Locate the cell with the specified text and output its [X, Y] center coordinate. 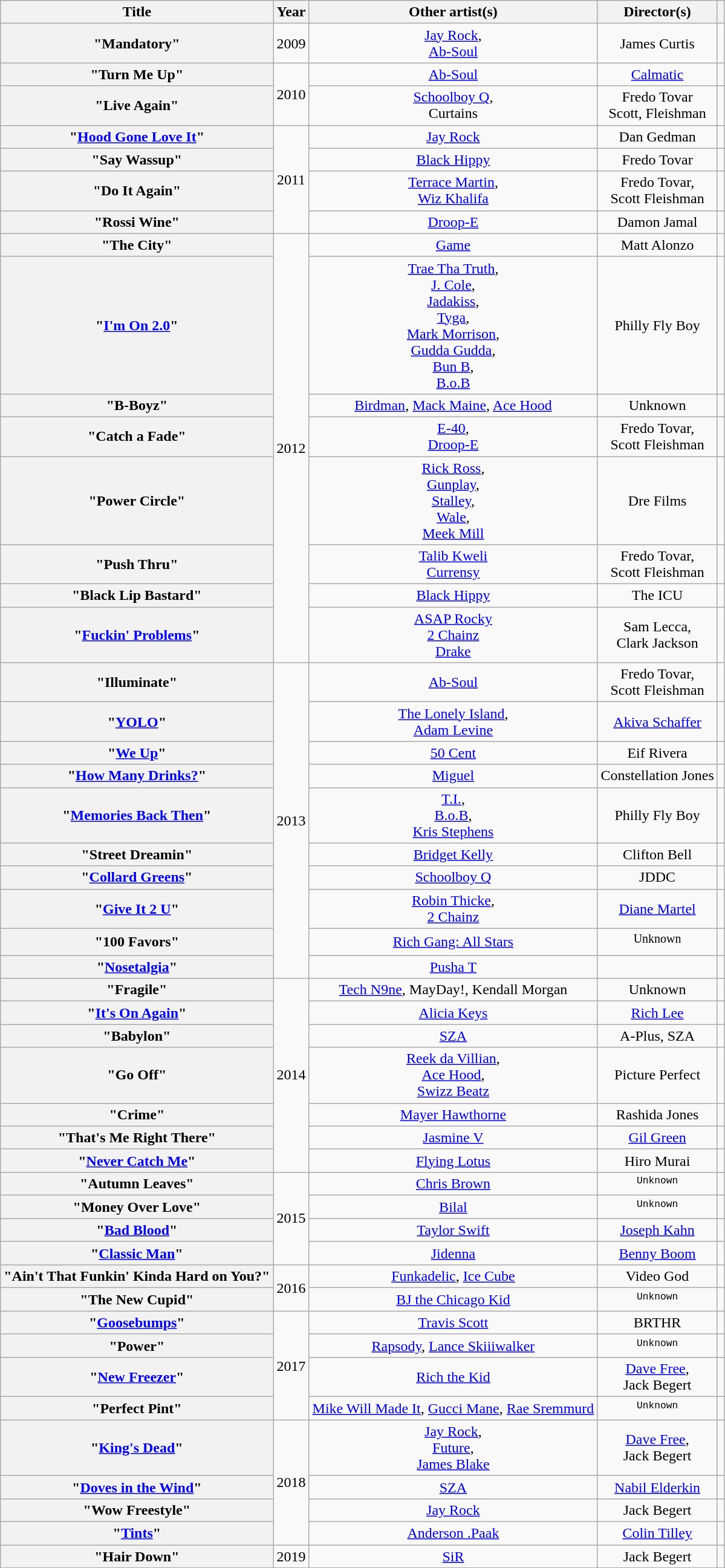
"Push Thru" [137, 565]
Rich Lee [657, 1013]
Dan Gedman [657, 137]
Mayer Hawthorne [454, 1114]
Diane Martel [657, 908]
"Wow Freestyle" [137, 1511]
"King's Dead" [137, 1448]
2018 [291, 1482]
Jasmine V [454, 1137]
Hiro Murai [657, 1160]
Talib KweliCurrensy [454, 565]
"Rossi Wine" [137, 222]
Pusha T [454, 967]
Jidenna [454, 1253]
"How Many Drinks?" [137, 776]
Director(s) [657, 12]
E-40,Droop-E [454, 437]
"Fuckin' Problems" [137, 635]
Trae Tha Truth,J. Cole,Jadakiss,Tyga,Mark Morrison,Gudda Gudda,Bun B,B.o.B [454, 325]
Gil Green [657, 1137]
2015 [291, 1218]
Sam Lecca,Clark Jackson [657, 635]
Schoolboy Q [454, 877]
"YOLO" [137, 722]
Fredo Tovar [657, 160]
Alicia Keys [454, 1013]
"Collard Greens" [137, 877]
Fredo TovarScott, Fleishman [657, 105]
Year [291, 12]
Reek da Villian,Ace Hood,Swizz Beatz [454, 1075]
Birdman, Mack Maine, Ace Hood [454, 405]
Benny Boom [657, 1253]
50 Cent [454, 753]
"Black Lip Bastard" [137, 596]
"Bad Blood" [137, 1230]
Anderson .Paak [454, 1534]
T.I.,B.o.B,Kris Stephens [454, 815]
"Ain't That Funkin' Kinda Hard on You?" [137, 1277]
A-Plus, SZA [657, 1036]
"Give It 2 U" [137, 908]
"Perfect Pint" [137, 1409]
2016 [291, 1288]
Chris Brown [454, 1184]
BRTHR [657, 1322]
ASAP Rocky2 ChainzDrake [454, 635]
Colin Tilley [657, 1534]
"The City" [137, 245]
2012 [291, 448]
Dre Films [657, 500]
"Power" [137, 1346]
"Power Circle" [137, 500]
"The New Cupid" [137, 1300]
The ICU [657, 596]
Rick Ross,Gunplay,Stalley,Wale,Meek Mill [454, 500]
"Babylon" [137, 1036]
"Live Again" [137, 105]
Bridget Kelly [454, 854]
Other artist(s) [454, 12]
Eif Rivera [657, 753]
"It's On Again" [137, 1013]
Rich the Kid [454, 1378]
"Say Wassup" [137, 160]
JDDC [657, 877]
Rich Gang: All Stars [454, 942]
2011 [291, 179]
2010 [291, 94]
Akiva Schaffer [657, 722]
Jay Rock,Future,James Blake [454, 1448]
"Illuminate" [137, 682]
Bilal [454, 1207]
Clifton Bell [657, 854]
"Crime" [137, 1114]
"Autumn Leaves" [137, 1184]
Jay Rock,Ab-Soul [454, 44]
"Money Over Love" [137, 1207]
"B-Boyz" [137, 405]
Joseph Kahn [657, 1230]
"Hood Gone Love It" [137, 137]
Travis Scott [454, 1322]
2013 [291, 821]
Calmatic [657, 74]
"That's Me Right There" [137, 1137]
Nabil Elderkin [657, 1487]
Flying Lotus [454, 1160]
"New Freezer" [137, 1378]
James Curtis [657, 44]
Rashida Jones [657, 1114]
"Never Catch Me" [137, 1160]
Constellation Jones [657, 776]
Video God [657, 1277]
Miguel [454, 776]
2014 [291, 1075]
Taylor Swift [454, 1230]
"Goosebumps" [137, 1322]
Robin Thicke,2 Chainz [454, 908]
"We Up" [137, 753]
"Mandatory" [137, 44]
"Do It Again" [137, 191]
Tech N9ne, MayDay!, Kendall Morgan [454, 990]
"Fragile" [137, 990]
"Memories Back Then" [137, 815]
2017 [291, 1365]
"Doves in the Wind" [137, 1487]
Damon Jamal [657, 222]
BJ the Chicago Kid [454, 1300]
Matt Alonzo [657, 245]
2009 [291, 44]
Droop-E [454, 222]
Rapsody, Lance Skiiiwalker [454, 1346]
"Go Off" [137, 1075]
Title [137, 12]
"Street Dreamin" [137, 854]
The Lonely Island,Adam Levine [454, 722]
2019 [291, 1557]
"Tints" [137, 1534]
"100 Favors" [137, 942]
"Turn Me Up" [137, 74]
Game [454, 245]
Terrace Martin,Wiz Khalifa [454, 191]
"I'm On 2.0" [137, 325]
Mike Will Made It, Gucci Mane, Rae Sremmurd [454, 1409]
"Classic Man" [137, 1253]
"Hair Down" [137, 1557]
"Catch a Fade" [137, 437]
Schoolboy Q,Curtains [454, 105]
Picture Perfect [657, 1075]
SiR [454, 1557]
"Nosetalgia" [137, 967]
Funkadelic, Ice Cube [454, 1277]
